Pinpoint the cell where the given text exists, returning its [x, y] midpoint coordinate. 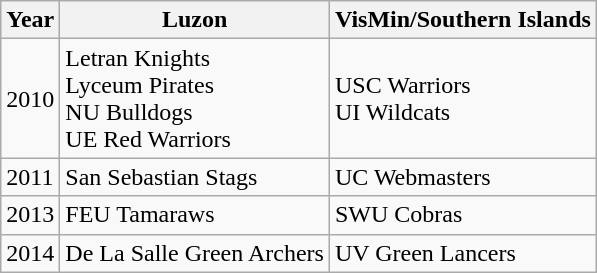
SWU Cobras [462, 215]
De La Salle Green Archers [195, 253]
2010 [30, 98]
UV Green Lancers [462, 253]
San Sebastian Stags [195, 177]
UC Webmasters [462, 177]
Year [30, 20]
FEU Tamaraws [195, 215]
VisMin/Southern Islands [462, 20]
Luzon [195, 20]
Letran KnightsLyceum PiratesNU BulldogsUE Red Warriors [195, 98]
2014 [30, 253]
2013 [30, 215]
2011 [30, 177]
USC WarriorsUI Wildcats [462, 98]
